Extract the (X, Y) coordinate from the center of the cell holding the provided text.  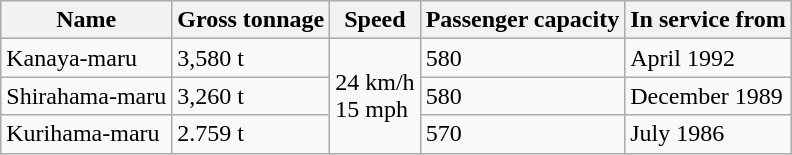
December 1989 (708, 96)
Passenger capacity (522, 20)
Kurihama-maru (86, 134)
570 (522, 134)
July 1986 (708, 134)
2.759 t (251, 134)
3,580 t (251, 58)
Shirahama-maru (86, 96)
April 1992 (708, 58)
Kanaya-maru (86, 58)
Gross tonnage (251, 20)
3,260 t (251, 96)
In service from (708, 20)
24 km/h15 mph (375, 96)
Speed (375, 20)
Name (86, 20)
